Identify which cell holds the provided text, then report its (x, y) central coordinate. 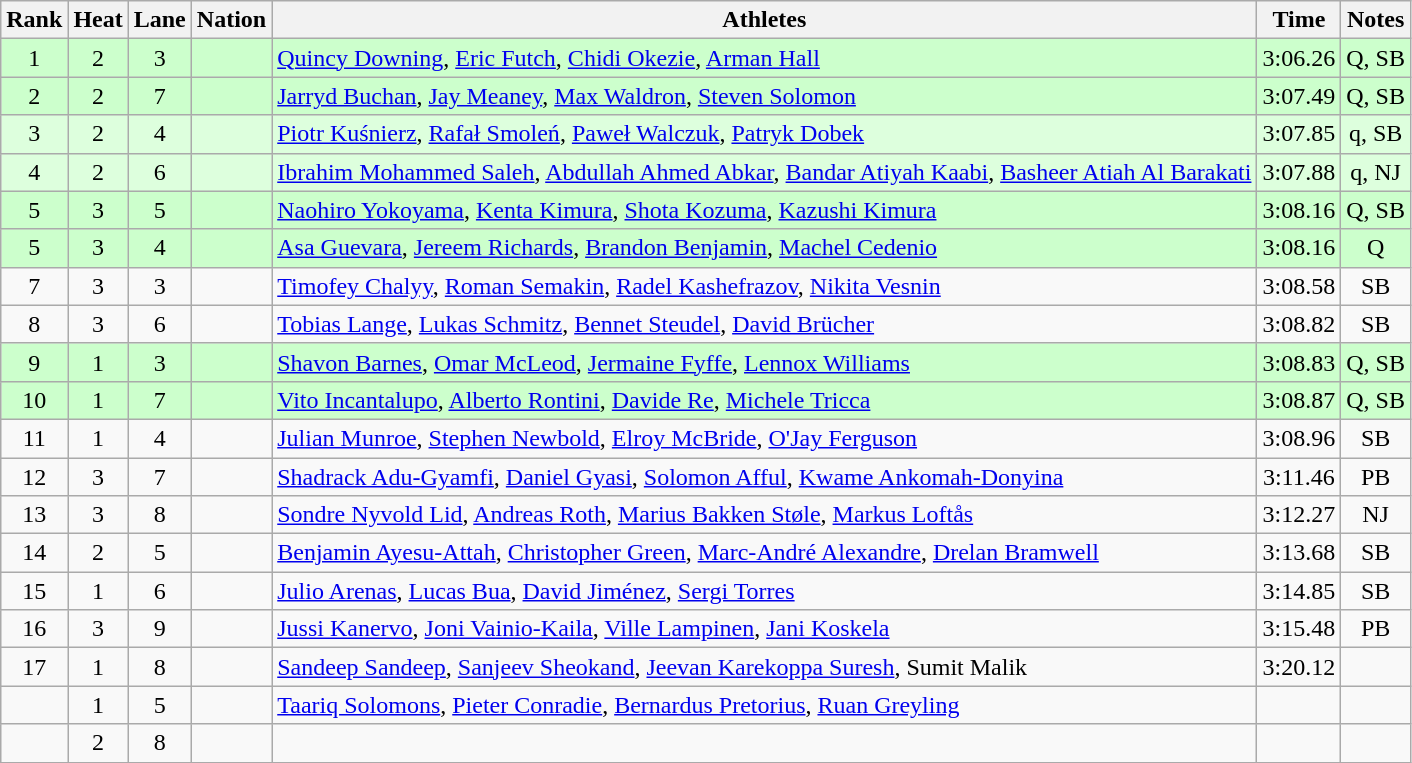
15 (34, 591)
Notes (1376, 20)
Heat (98, 20)
Piotr Kuśnierz, Rafał Smoleń, Paweł Walczuk, Patryk Dobek (764, 134)
3:07.49 (1299, 96)
3:07.88 (1299, 172)
Julian Munroe, Stephen Newbold, Elroy McBride, O'Jay Ferguson (764, 438)
Rank (34, 20)
Naohiro Yokoyama, Kenta Kimura, Shota Kozuma, Kazushi Kimura (764, 210)
3:08.96 (1299, 438)
Timofey Chalyy, Roman Semakin, Radel Kashefrazov, Nikita Vesnin (764, 286)
Lane (160, 20)
3:08.82 (1299, 324)
Shadrack Adu-Gyamfi, Daniel Gyasi, Solomon Afful, Kwame Ankomah-Donyina (764, 477)
Tobias Lange, Lukas Schmitz, Bennet Steudel, David Brücher (764, 324)
3:13.68 (1299, 553)
3:07.85 (1299, 134)
3:06.26 (1299, 58)
3:15.48 (1299, 629)
Vito Incantalupo, Alberto Rontini, Davide Re, Michele Tricca (764, 400)
Q (1376, 248)
3:08.58 (1299, 286)
3:11.46 (1299, 477)
Shavon Barnes, Omar McLeod, Jermaine Fyffe, Lennox Williams (764, 362)
Asa Guevara, Jereem Richards, Brandon Benjamin, Machel Cedenio (764, 248)
q, SB (1376, 134)
Jarryd Buchan, Jay Meaney, Max Waldron, Steven Solomon (764, 96)
14 (34, 553)
3:08.83 (1299, 362)
10 (34, 400)
NJ (1376, 515)
Time (1299, 20)
3:20.12 (1299, 667)
Quincy Downing, Eric Futch, Chidi Okezie, Arman Hall (764, 58)
Sondre Nyvold Lid, Andreas Roth, Marius Bakken Støle, Markus Loftås (764, 515)
Julio Arenas, Lucas Bua, David Jiménez, Sergi Torres (764, 591)
Ibrahim Mohammed Saleh, Abdullah Ahmed Abkar, Bandar Atiyah Kaabi, Basheer Atiah Al Barakati (764, 172)
11 (34, 438)
16 (34, 629)
Benjamin Ayesu-Attah, Christopher Green, Marc-André Alexandre, Drelan Bramwell (764, 553)
13 (34, 515)
3:08.87 (1299, 400)
q, NJ (1376, 172)
Jussi Kanervo, Joni Vainio-Kaila, Ville Lampinen, Jani Koskela (764, 629)
12 (34, 477)
3:14.85 (1299, 591)
Sandeep Sandeep, Sanjeev Sheokand, Jeevan Karekoppa Suresh, Sumit Malik (764, 667)
3:12.27 (1299, 515)
Athletes (764, 20)
Taariq Solomons, Pieter Conradie, Bernardus Pretorius, Ruan Greyling (764, 705)
Nation (231, 20)
17 (34, 667)
